Provide the [x, y] coordinate of the cell's center where the given text is located.  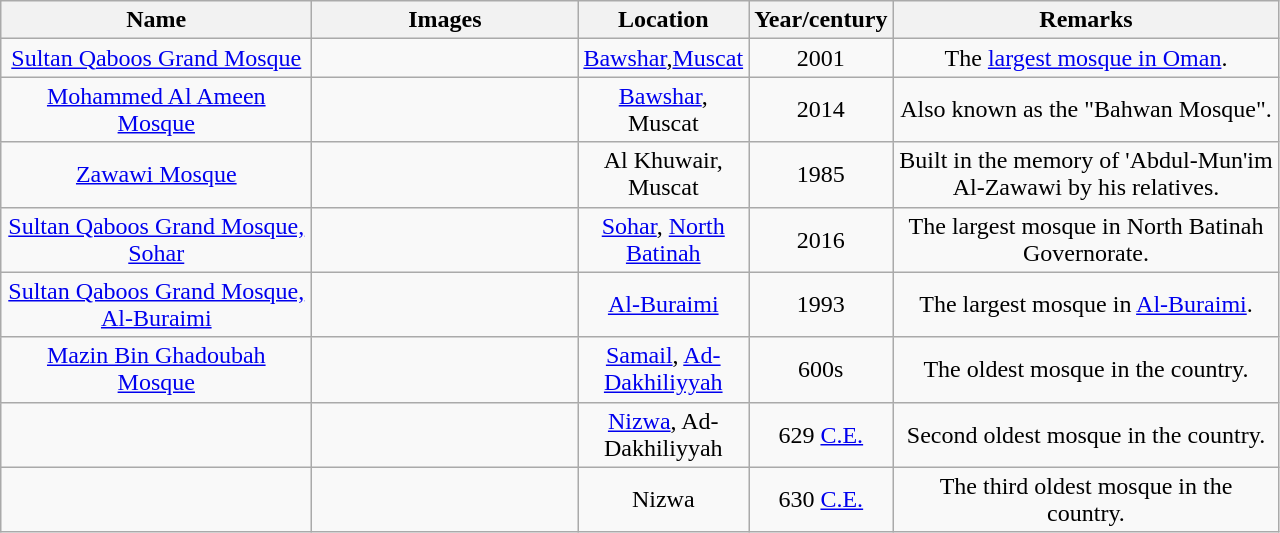
629 C.E. [821, 434]
The largest mosque in Oman. [1086, 58]
Second oldest mosque in the country. [1086, 434]
Name [156, 20]
Images [445, 20]
The third oldest mosque in the country. [1086, 500]
Also known as the "Bahwan Mosque". [1086, 110]
The largest mosque in North Batinah Governorate. [1086, 240]
Al Khuwair, Muscat [664, 174]
1985 [821, 174]
The oldest mosque in the country. [1086, 370]
Al-Buraimi [664, 304]
Samail, Ad-Dakhiliyyah [664, 370]
Location [664, 20]
Mazin Bin Ghadoubah Mosque [156, 370]
Sultan Qaboos Grand Mosque, Al-Buraimi [156, 304]
Zawawi Mosque [156, 174]
2014 [821, 110]
1993 [821, 304]
The largest mosque in Al-Buraimi. [1086, 304]
2001 [821, 58]
Nizwa [664, 500]
Nizwa, Ad-Dakhiliyyah [664, 434]
Sohar, North Batinah [664, 240]
630 C.E. [821, 500]
2016 [821, 240]
Mohammed Al Ameen Mosque [156, 110]
Year/century [821, 20]
Built in the memory of 'Abdul-Mun'im Al-Zawawi by his relatives. [1086, 174]
Sultan Qaboos Grand Mosque [156, 58]
Sultan Qaboos Grand Mosque, Sohar [156, 240]
600s [821, 370]
Bawshar,Muscat [664, 58]
Remarks [1086, 20]
Bawshar, Muscat [664, 110]
